Search for the cell housing the specified text and yield its [X, Y] center coordinate. 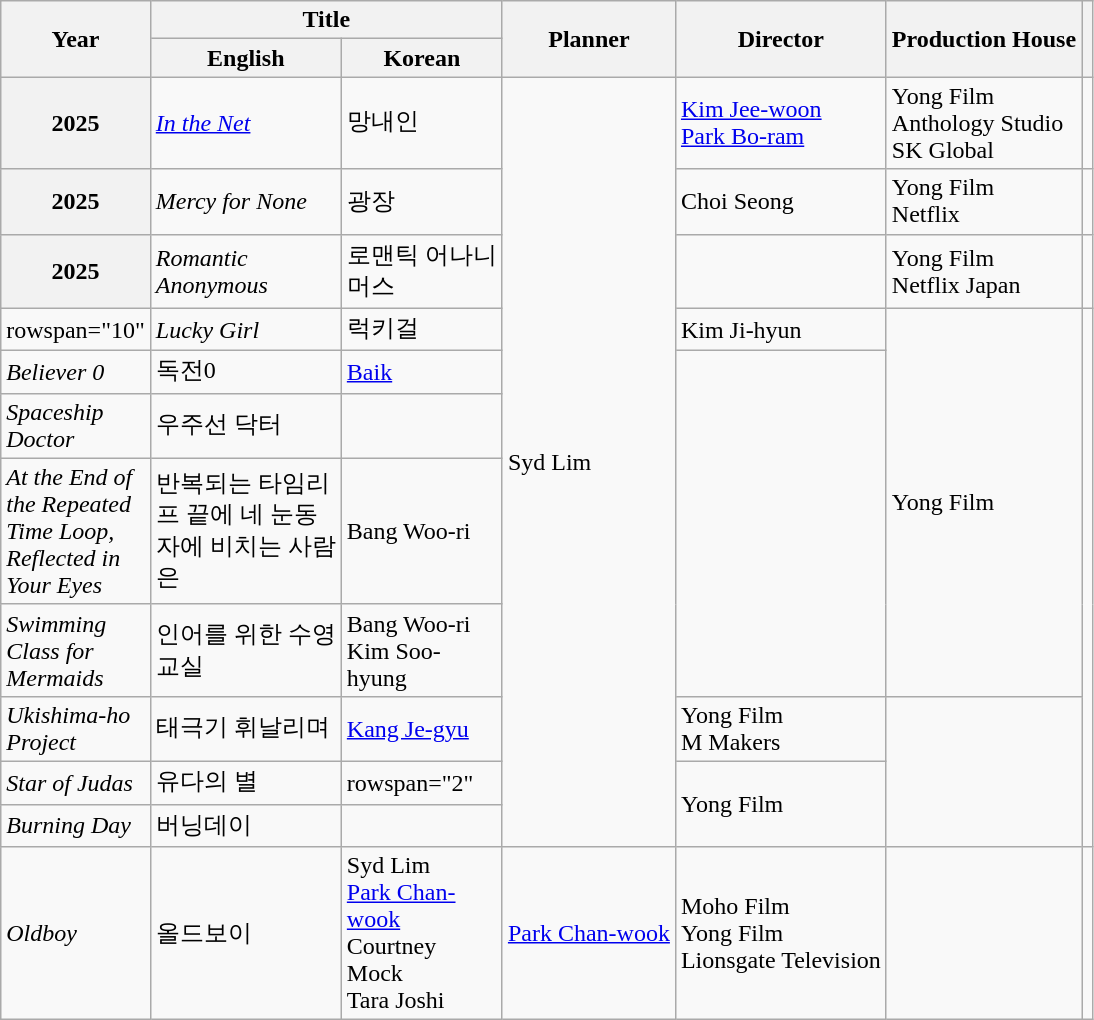
광장 [422, 202]
Korean [422, 58]
Baik [422, 372]
Mercy for None [246, 202]
Bang Woo-riKim Soo-hyung [422, 650]
English [246, 58]
Kang Je-gyu [422, 728]
Yong FilmNetflix [984, 202]
Believer 0 [76, 372]
Yong FilmNetflix Japan [984, 271]
반복되는 타임리프 끝에 네 눈동자에 비치는 사람은 [246, 531]
rowspan="2" [422, 782]
올드보이 [246, 934]
Production House [984, 39]
Choi Seong [780, 202]
인어를 위한 수영교실 [246, 650]
버닝데이 [246, 826]
Kim Ji-hyun [780, 330]
Bang Woo-ri [422, 531]
우주선 닥터 [246, 426]
Park Chan-wook [588, 934]
Director [780, 39]
Oldboy [76, 934]
망내인 [422, 123]
럭키걸 [422, 330]
In the Net [246, 123]
Lucky Girl [246, 330]
rowspan="10" [76, 330]
At the End of the Repeated Time Loop, Reflected in Your Eyes [76, 531]
Kim Jee-woonPark Bo-ram [780, 123]
로맨틱 어나니머스 [422, 271]
Yong FilmAnthology StudioSK Global [984, 123]
Syd Lim [588, 462]
Syd LimPark Chan-wookCourtney MockTara Joshi [422, 934]
Year [76, 39]
Ukishima-ho Project [76, 728]
Burning Day [76, 826]
Moho FilmYong FilmLionsgate Television [780, 934]
유다의 별 [246, 782]
Planner [588, 39]
독전0 [246, 372]
Romantic Anonymous [246, 271]
Swimming Class for Mermaids [76, 650]
태극기 휘날리며 [246, 728]
Yong Film M Makers [780, 728]
Title [326, 20]
Star of Judas [76, 782]
Spaceship Doctor [76, 426]
